Return the [X, Y] coordinate for the center point of the cell that contains the specified text.  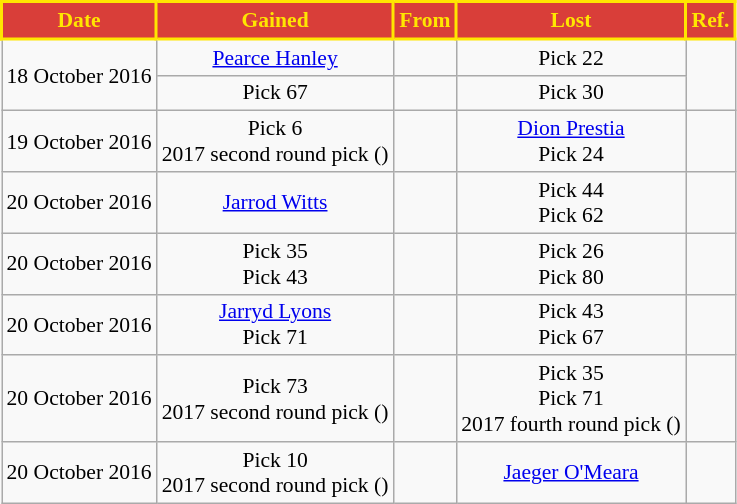
19 October 2016 [80, 142]
Pick 43Pick 67 [571, 324]
Pick 35Pick 43 [276, 264]
Pick 22 [571, 57]
Pick 44Pick 62 [571, 202]
Jarrod Witts [276, 202]
Ref. [710, 20]
Pick 35Pick 712017 fourth round pick () [571, 400]
Lost [571, 20]
Pick 30 [571, 93]
From [424, 20]
Pick 732017 second round pick () [276, 400]
Pearce Hanley [276, 57]
Gained [276, 20]
Jaeger O'Meara [571, 472]
Pick 102017 second round pick () [276, 472]
Dion PrestiaPick 24 [571, 142]
Jarryd LyonsPick 71 [276, 324]
Pick 67 [276, 93]
Date [80, 20]
Pick 26Pick 80 [571, 264]
Pick 62017 second round pick () [276, 142]
18 October 2016 [80, 75]
